Extract the (x, y) coordinate from the center of the cell holding the provided text.  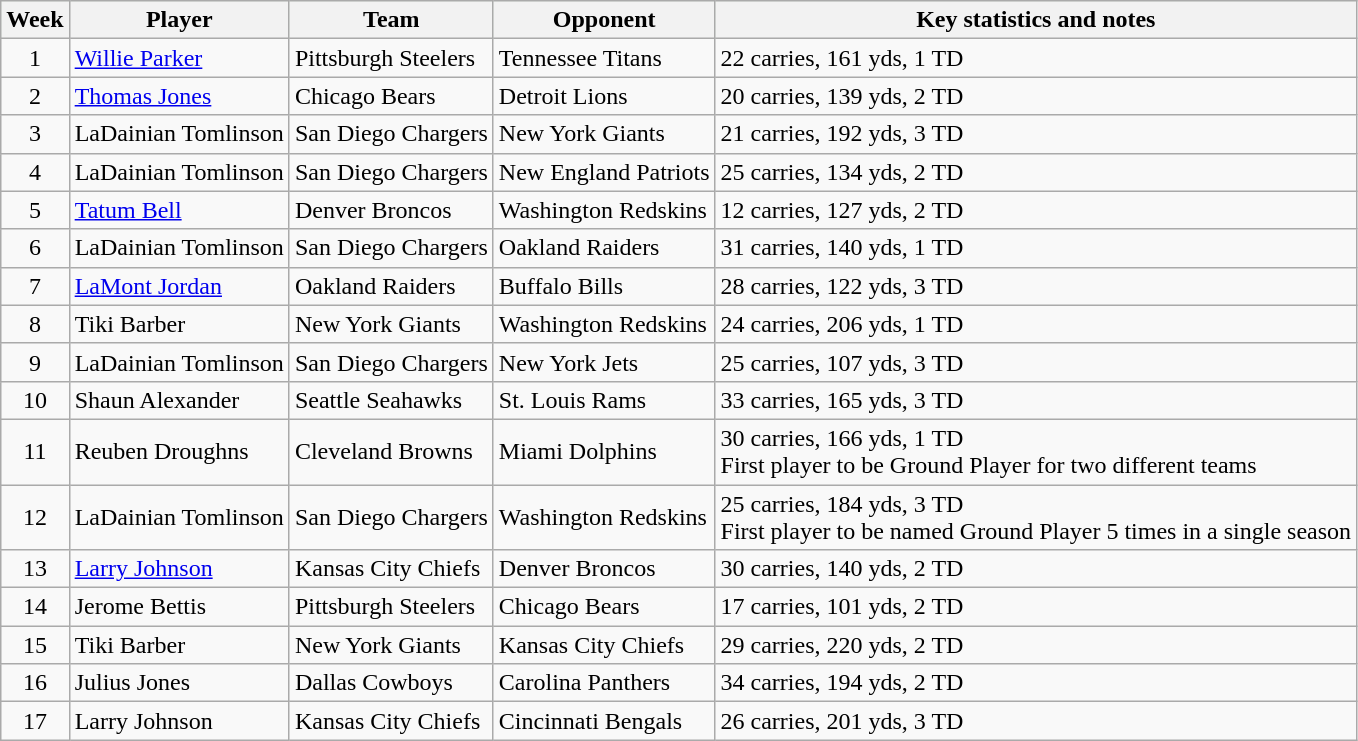
15 (35, 645)
13 (35, 569)
4 (35, 172)
26 carries, 201 yds, 3 TD (1036, 721)
New England Patriots (604, 172)
Cincinnati Bengals (604, 721)
Key statistics and notes (1036, 20)
Julius Jones (179, 683)
Willie Parker (179, 58)
Tennessee Titans (604, 58)
10 (35, 400)
Player (179, 20)
8 (35, 324)
3 (35, 134)
16 (35, 683)
Team (391, 20)
Reuben Droughns (179, 452)
7 (35, 286)
New York Jets (604, 362)
Shaun Alexander (179, 400)
11 (35, 452)
21 carries, 192 yds, 3 TD (1036, 134)
Seattle Seahawks (391, 400)
Cleveland Browns (391, 452)
Week (35, 20)
17 (35, 721)
28 carries, 122 yds, 3 TD (1036, 286)
Carolina Panthers (604, 683)
20 carries, 139 yds, 2 TD (1036, 96)
12 carries, 127 yds, 2 TD (1036, 210)
1 (35, 58)
Detroit Lions (604, 96)
Buffalo Bills (604, 286)
2 (35, 96)
LaMont Jordan (179, 286)
30 carries, 140 yds, 2 TD (1036, 569)
25 carries, 134 yds, 2 TD (1036, 172)
22 carries, 161 yds, 1 TD (1036, 58)
Dallas Cowboys (391, 683)
29 carries, 220 yds, 2 TD (1036, 645)
9 (35, 362)
24 carries, 206 yds, 1 TD (1036, 324)
14 (35, 607)
12 (35, 516)
6 (35, 248)
34 carries, 194 yds, 2 TD (1036, 683)
5 (35, 210)
25 carries, 107 yds, 3 TD (1036, 362)
Tatum Bell (179, 210)
St. Louis Rams (604, 400)
Jerome Bettis (179, 607)
30 carries, 166 yds, 1 TDFirst player to be Ground Player for two different teams (1036, 452)
Thomas Jones (179, 96)
25 carries, 184 yds, 3 TDFirst player to be named Ground Player 5 times in a single season (1036, 516)
Opponent (604, 20)
Miami Dolphins (604, 452)
17 carries, 101 yds, 2 TD (1036, 607)
31 carries, 140 yds, 1 TD (1036, 248)
33 carries, 165 yds, 3 TD (1036, 400)
